Provide the [x, y] coordinate of the cell's center where the given text is located.  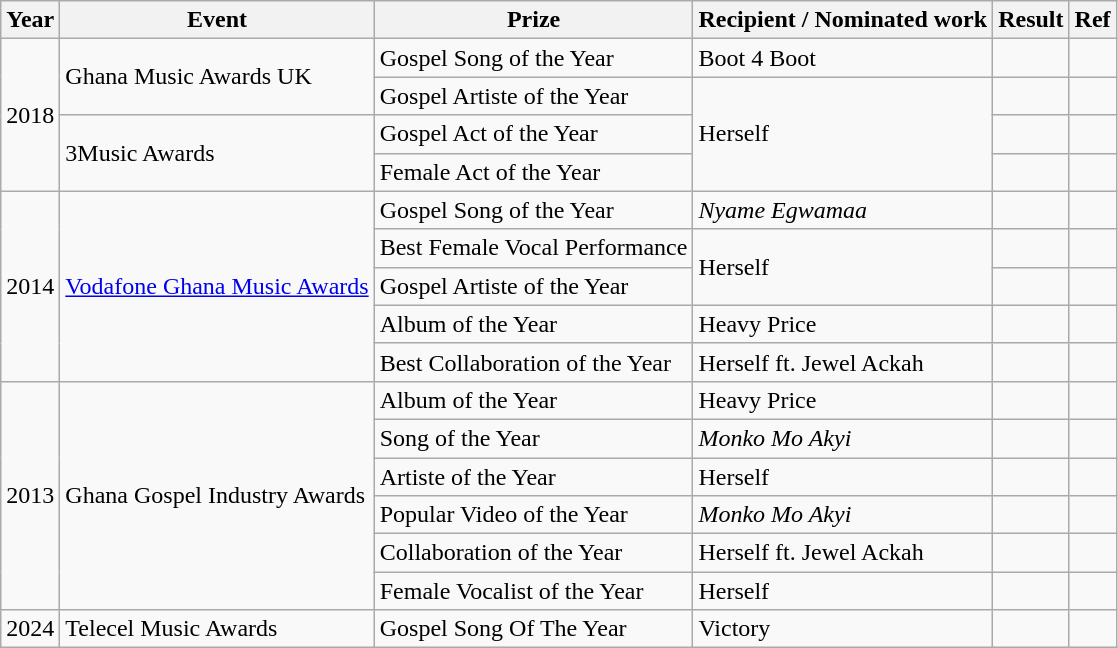
Female Vocalist of the Year [534, 591]
Prize [534, 20]
Result [1031, 20]
2018 [30, 115]
Ghana Gospel Industry Awards [217, 495]
Boot 4 Boot [843, 58]
Telecel Music Awards [217, 629]
Victory [843, 629]
Ghana Music Awards UK [217, 77]
3Music Awards [217, 153]
2014 [30, 286]
Collaboration of the Year [534, 553]
Female Act of the Year [534, 172]
Song of the Year [534, 438]
Event [217, 20]
Ref [1092, 20]
Popular Video of the Year [534, 515]
2013 [30, 495]
Vodafone Ghana Music Awards [217, 286]
Gospel Song Of The Year [534, 629]
2024 [30, 629]
Artiste of the Year [534, 477]
Nyame Egwamaa [843, 210]
Best Collaboration of the Year [534, 362]
Gospel Act of the Year [534, 134]
Best Female Vocal Performance [534, 248]
Recipient / Nominated work [843, 20]
Year [30, 20]
